Detect which cell encompasses the target text, then output its [x, y] center coordinate. 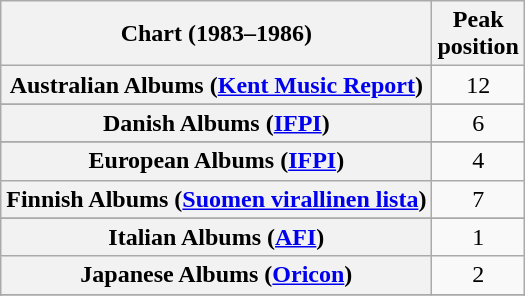
Italian Albums (AFI) [216, 237]
7 [478, 199]
Japanese Albums (Oricon) [216, 275]
Finnish Albums (Suomen virallinen lista) [216, 199]
Danish Albums (IFPI) [216, 123]
Peakposition [478, 34]
12 [478, 85]
4 [478, 161]
European Albums (IFPI) [216, 161]
2 [478, 275]
1 [478, 237]
6 [478, 123]
Chart (1983–1986) [216, 34]
Australian Albums (Kent Music Report) [216, 85]
